Search for the cell housing the specified text and yield its [x, y] center coordinate. 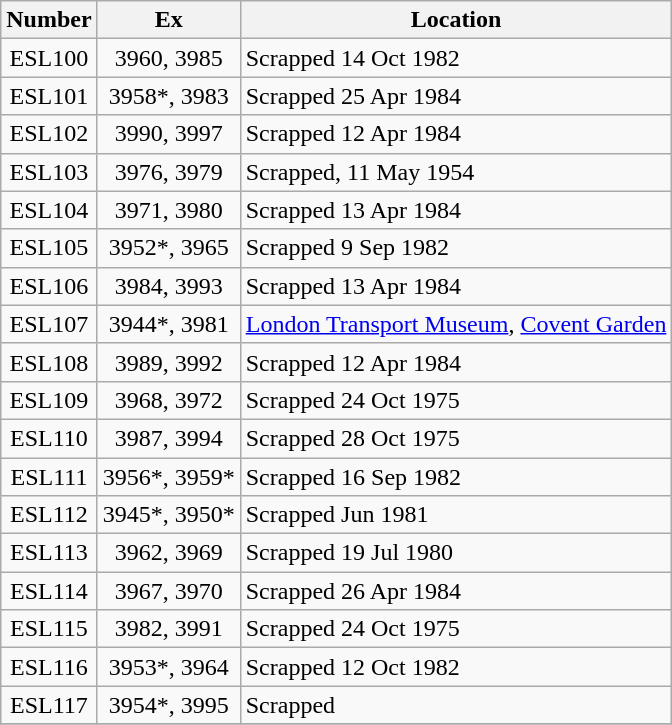
ESL111 [49, 477]
London Transport Museum, Covent Garden [456, 324]
Scrapped 28 Oct 1975 [456, 438]
Scrapped [456, 705]
3953*, 3964 [168, 667]
Ex [168, 20]
ESL104 [49, 210]
3967, 3970 [168, 591]
3945*, 3950* [168, 515]
ESL113 [49, 553]
Scrapped 12 Oct 1982 [456, 667]
Scrapped 25 Apr 1984 [456, 96]
Location [456, 20]
3989, 3992 [168, 362]
ESL100 [49, 58]
3968, 3972 [168, 400]
Scrapped, 11 May 1954 [456, 172]
3971, 3980 [168, 210]
3952*, 3965 [168, 248]
3956*, 3959* [168, 477]
ESL107 [49, 324]
ESL105 [49, 248]
ESL116 [49, 667]
ESL101 [49, 96]
ESL103 [49, 172]
3954*, 3995 [168, 705]
3990, 3997 [168, 134]
3982, 3991 [168, 629]
3976, 3979 [168, 172]
Number [49, 20]
ESL115 [49, 629]
ESL102 [49, 134]
ESL114 [49, 591]
Scrapped 26 Apr 1984 [456, 591]
Scrapped 9 Sep 1982 [456, 248]
3960, 3985 [168, 58]
ESL106 [49, 286]
Scrapped 14 Oct 1982 [456, 58]
ESL109 [49, 400]
3984, 3993 [168, 286]
ESL117 [49, 705]
Scrapped 16 Sep 1982 [456, 477]
3962, 3969 [168, 553]
Scrapped 19 Jul 1980 [456, 553]
Scrapped Jun 1981 [456, 515]
3987, 3994 [168, 438]
ESL108 [49, 362]
ESL112 [49, 515]
ESL110 [49, 438]
3944*, 3981 [168, 324]
3958*, 3983 [168, 96]
